Output the (X, Y) coordinate of the center of the cell containing the given text.  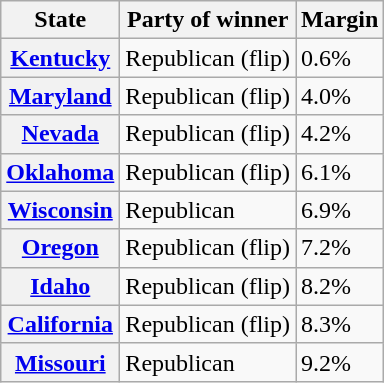
Margin (340, 20)
9.2% (340, 362)
State (60, 20)
8.3% (340, 324)
Party of winner (208, 20)
Kentucky (60, 58)
6.1% (340, 172)
4.0% (340, 96)
Missouri (60, 362)
4.2% (340, 134)
Oregon (60, 248)
0.6% (340, 58)
8.2% (340, 286)
Oklahoma (60, 172)
Maryland (60, 96)
7.2% (340, 248)
Wisconsin (60, 210)
Idaho (60, 286)
6.9% (340, 210)
Nevada (60, 134)
California (60, 324)
